Return (x, y) of the center of cell containing provided text 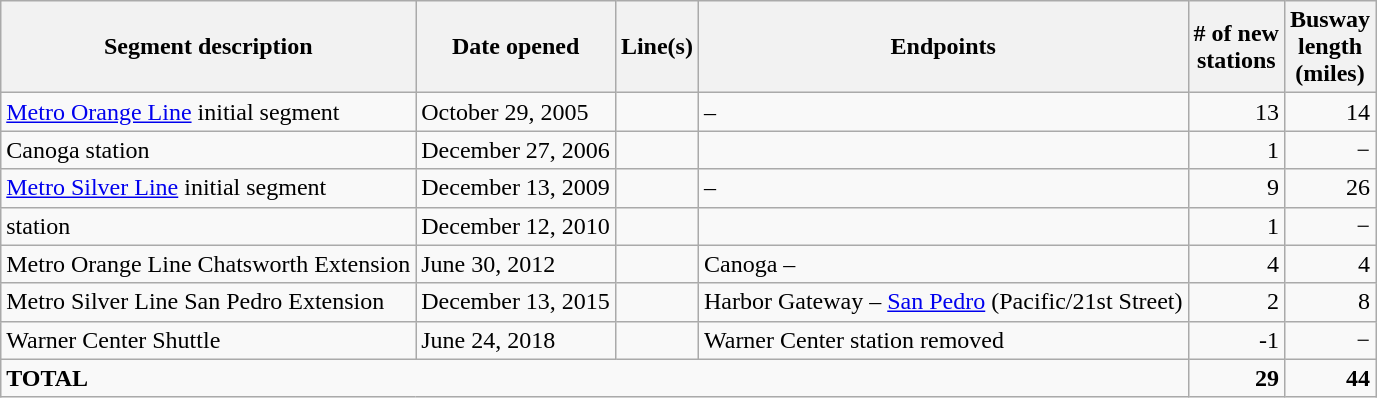
2 (1236, 302)
-1 (1236, 340)
station (208, 226)
Canoga – (943, 264)
June 24, 2018 (516, 340)
8 (1330, 302)
TOTAL (594, 378)
29 (1236, 378)
Metro Silver Line initial segment (208, 188)
Metro Silver Line San Pedro Extension (208, 302)
Warner Center Shuttle (208, 340)
# of newstations (1236, 47)
Endpoints (943, 47)
December 13, 2009 (516, 188)
Warner Center station removed (943, 340)
26 (1330, 188)
Date opened (516, 47)
9 (1236, 188)
Metro Orange Line initial segment (208, 112)
December 27, 2006 (516, 150)
December 13, 2015 (516, 302)
December 12, 2010 (516, 226)
June 30, 2012 (516, 264)
October 29, 2005 (516, 112)
Metro Orange Line Chatsworth Extension (208, 264)
44 (1330, 378)
14 (1330, 112)
Canoga station (208, 150)
Harbor Gateway – San Pedro (Pacific/21st Street) (943, 302)
13 (1236, 112)
Buswaylength(miles) (1330, 47)
Line(s) (656, 47)
Segment description (208, 47)
